Extract the (X, Y) coordinate from the center of the cell holding the provided text.  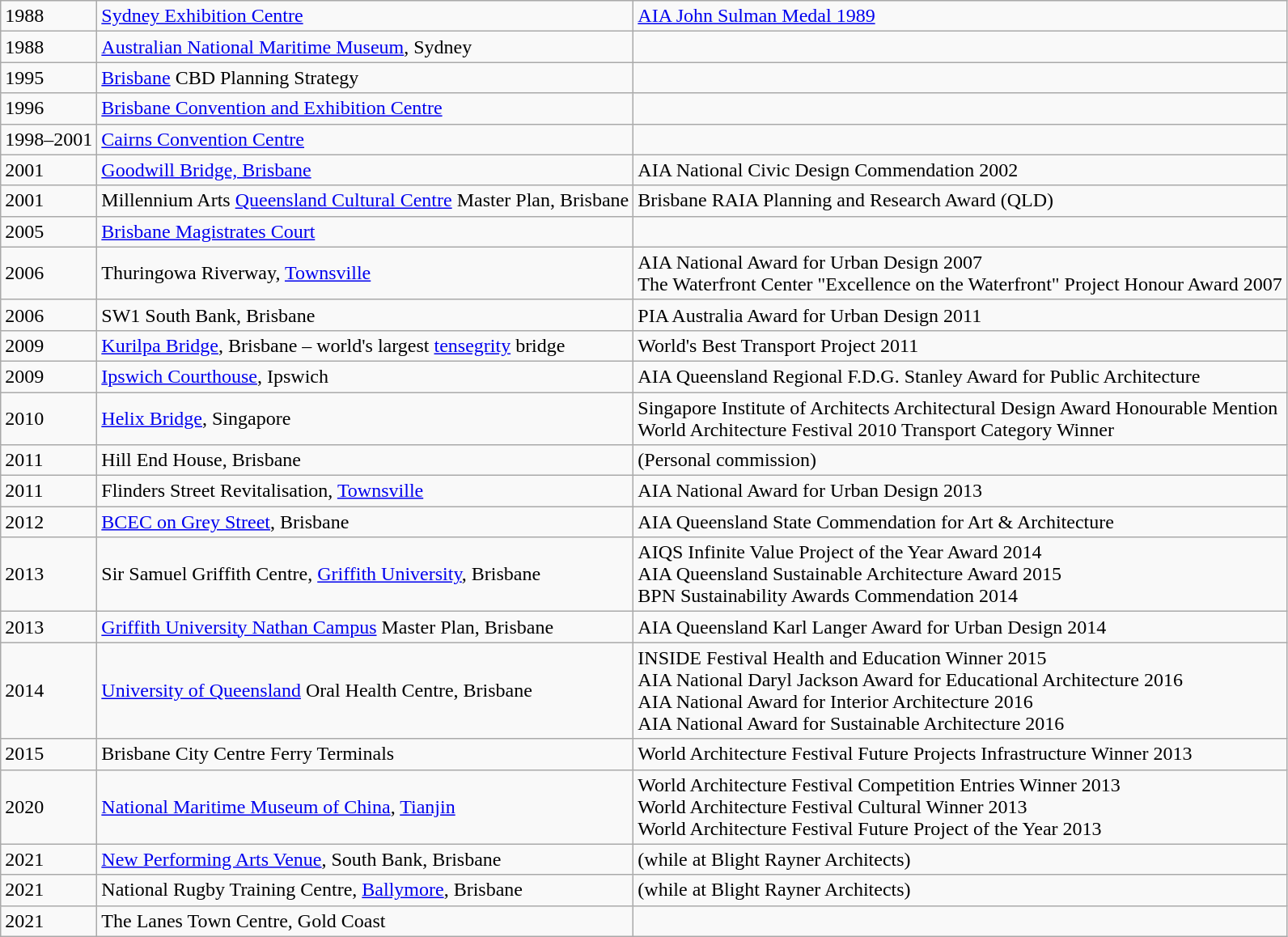
Brisbane Convention and Exhibition Centre (366, 108)
2015 (49, 754)
AIA Queensland State Commendation for Art & Architecture (960, 522)
National Maritime Museum of China, Tianjin (366, 807)
1998–2001 (49, 139)
2005 (49, 231)
Sydney Exhibition Centre (366, 16)
AIA Queensland Regional F.D.G. Stanley Award for Public Architecture (960, 376)
2012 (49, 522)
2020 (49, 807)
New Performing Arts Venue, South Bank, Brisbane (366, 859)
University of Queensland Oral Health Centre, Brisbane (366, 691)
Brisbane Magistrates Court (366, 231)
Ipswich Courthouse, Ipswich (366, 376)
Brisbane City Centre Ferry Terminals (366, 754)
Singapore Institute of Architects Architectural Design Award Honourable MentionWorld Architecture Festival 2010 Transport Category Winner (960, 418)
AIA National Civic Design Commendation 2002 (960, 170)
1996 (49, 108)
Hill End House, Brisbane (366, 460)
Brisbane CBD Planning Strategy (366, 78)
Brisbane RAIA Planning and Research Award (QLD) (960, 201)
AIA Queensland Karl Langer Award for Urban Design 2014 (960, 627)
Helix Bridge, Singapore (366, 418)
Griffith University Nathan Campus Master Plan, Brisbane (366, 627)
Millennium Arts Queensland Cultural Centre Master Plan, Brisbane (366, 201)
World Architecture Festival Future Projects Infrastructure Winner 2013 (960, 754)
Thuringowa Riverway, Townsville (366, 273)
AIA National Award for Urban Design 2013 (960, 491)
AIA John Sulman Medal 1989 (960, 16)
SW1 South Bank, Brisbane (366, 315)
(Personal commission) (960, 460)
2014 (49, 691)
2010 (49, 418)
National Rugby Training Centre, Ballymore, Brisbane (366, 890)
The Lanes Town Centre, Gold Coast (366, 921)
PIA Australia Award for Urban Design 2011 (960, 315)
AIA National Award for Urban Design 2007The Waterfront Center "Excellence on the Waterfront" Project Honour Award 2007 (960, 273)
Kurilpa Bridge, Brisbane – world's largest tensegrity bridge (366, 346)
1995 (49, 78)
Cairns Convention Centre (366, 139)
Sir Samuel Griffith Centre, Griffith University, Brisbane (366, 574)
Flinders Street Revitalisation, Townsville (366, 491)
World's Best Transport Project 2011 (960, 346)
AIQS Infinite Value Project of the Year Award 2014AIA Queensland Sustainable Architecture Award 2015BPN Sustainability Awards Commendation 2014 (960, 574)
Goodwill Bridge, Brisbane (366, 170)
BCEC on Grey Street, Brisbane (366, 522)
Australian National Maritime Museum, Sydney (366, 47)
